Capture the cell that displays the provided text and extract its [x, y] central coordinate. 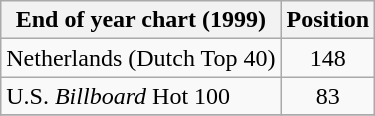
U.S. Billboard Hot 100 [141, 96]
End of year chart (1999) [141, 20]
83 [328, 96]
Position [328, 20]
148 [328, 58]
Netherlands (Dutch Top 40) [141, 58]
